Extract the (x, y) coordinate from the center of the cell holding the provided text.  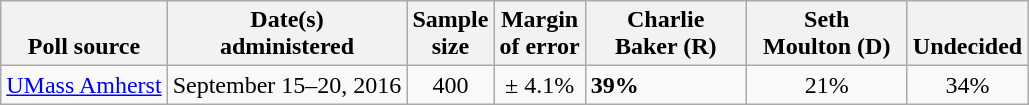
21% (826, 85)
SethMoulton (D) (826, 34)
UMass Amherst (84, 85)
Undecided (967, 34)
Poll source (84, 34)
CharlieBaker (R) (666, 34)
September 15–20, 2016 (287, 85)
Marginof error (540, 34)
Date(s)administered (287, 34)
39% (666, 85)
400 (450, 85)
± 4.1% (540, 85)
34% (967, 85)
Samplesize (450, 34)
